Search for the cell housing the specified text and yield its [x, y] center coordinate. 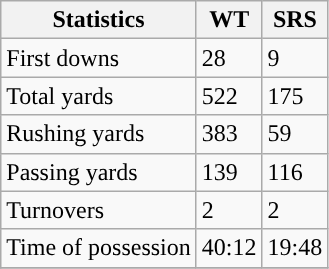
Turnovers [99, 210]
SRS [295, 20]
First downs [99, 58]
59 [295, 134]
Statistics [99, 20]
139 [229, 172]
116 [295, 172]
Rushing yards [99, 134]
383 [229, 134]
40:12 [229, 248]
28 [229, 58]
Time of possession [99, 248]
19:48 [295, 248]
9 [295, 58]
175 [295, 96]
Total yards [99, 96]
Passing yards [99, 172]
WT [229, 20]
522 [229, 96]
